Determine the (x, y) coordinate at the center of the cell enclosing the given text.  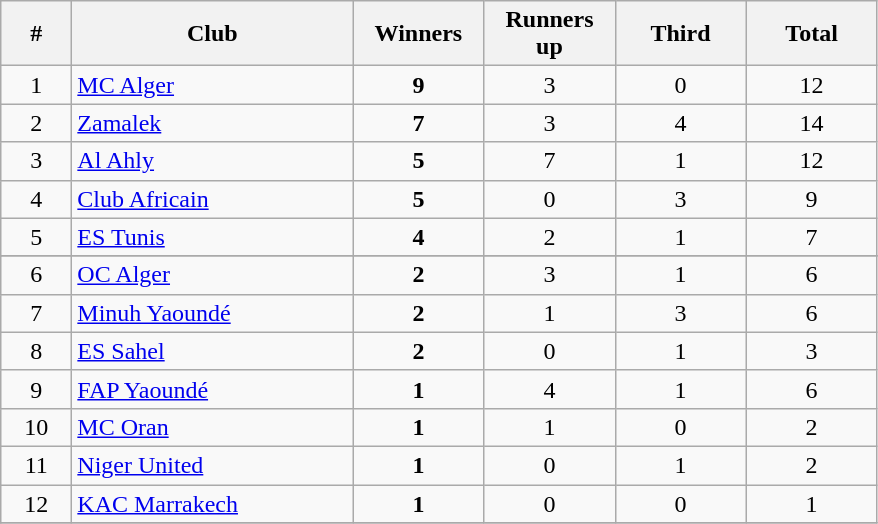
Minuh Yaoundé (212, 313)
MC Alger (212, 85)
8 (36, 351)
Zamalek (212, 123)
10 (36, 427)
14 (812, 123)
11 (36, 465)
MC Oran (212, 427)
KAC Marrakech (212, 503)
Third (680, 34)
FAP Yaoundé (212, 389)
Total (812, 34)
Club Africain (212, 199)
# (36, 34)
Al Ahly (212, 161)
Club (212, 34)
Runners up (550, 34)
ES Sahel (212, 351)
Winners (418, 34)
Niger United (212, 465)
OC Alger (212, 275)
ES Tunis (212, 237)
